Scan for the cell matching the given text and deliver its (X, Y) coordinate at center. 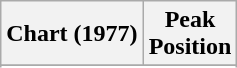
PeakPosition (190, 34)
Chart (1977) (72, 34)
